Pinpoint the cell where the given text exists, returning its [x, y] midpoint coordinate. 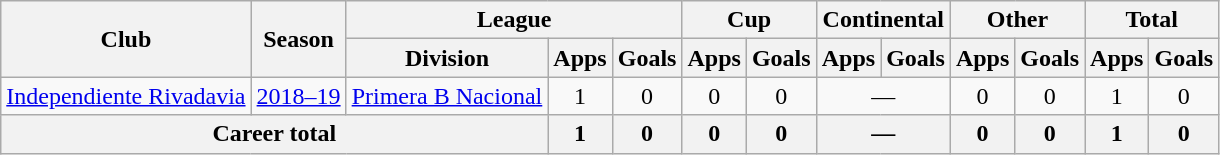
Primera B Nacional [447, 96]
Continental [883, 20]
Cup [749, 20]
Club [126, 39]
Independiente Rivadavia [126, 96]
2018–19 [298, 96]
League [514, 20]
Division [447, 58]
Career total [274, 134]
Season [298, 39]
Other [1017, 20]
Total [1152, 20]
